Detect which cell encompasses the target text, then output its (X, Y) center coordinate. 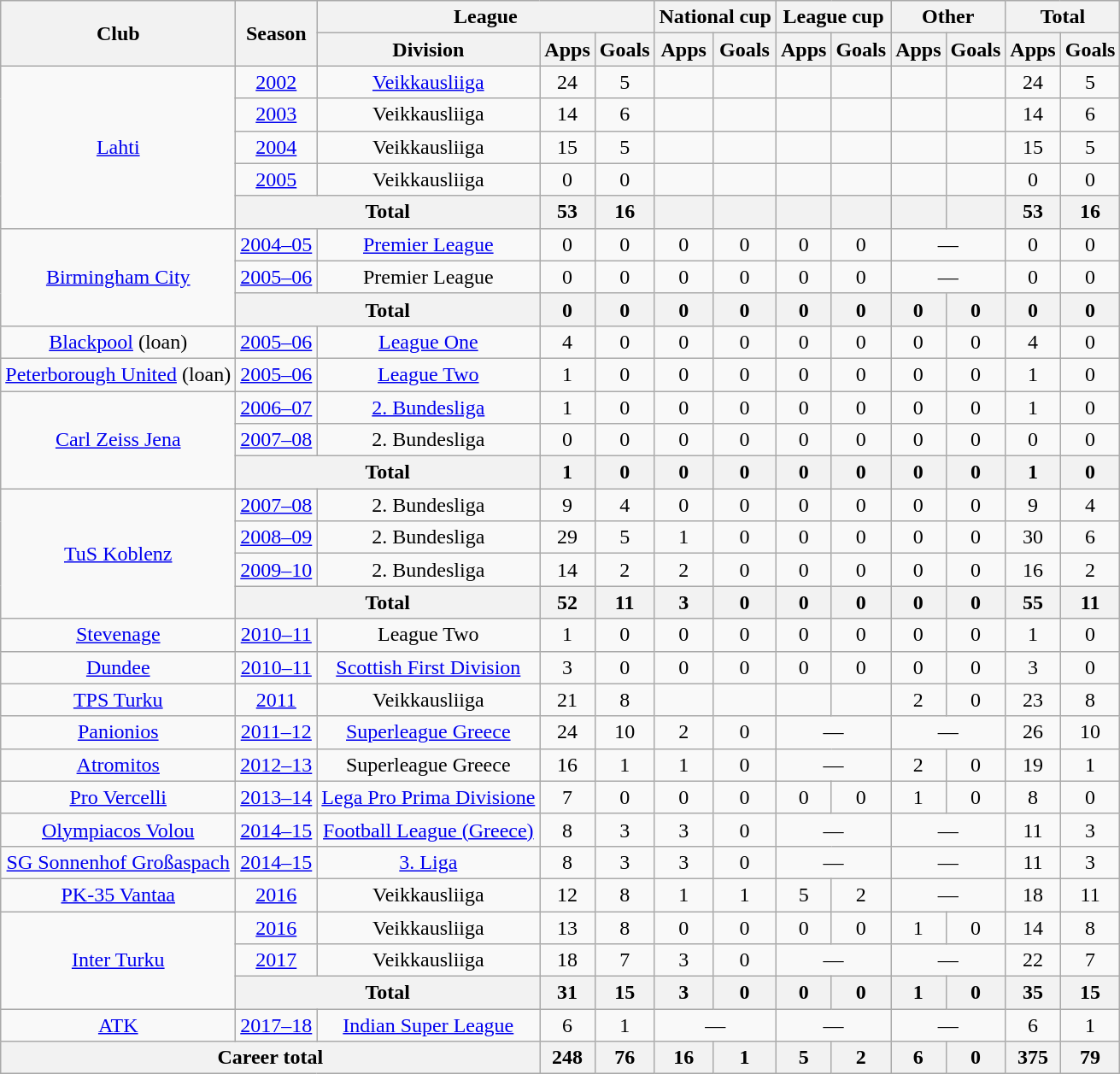
79 (1090, 1058)
2006–07 (277, 408)
30 (1033, 537)
PK-35 Vantaa (118, 895)
2017 (277, 960)
2017–18 (277, 1025)
Peterborough United (loan) (118, 374)
12 (567, 895)
2013–14 (277, 797)
2008–09 (277, 537)
22 (1033, 960)
2004 (277, 147)
Lahti (118, 147)
13 (567, 927)
Division (429, 50)
Inter Turku (118, 960)
52 (567, 602)
Blackpool (loan) (118, 342)
248 (567, 1058)
2003 (277, 114)
Indian Super League (429, 1025)
ATK (118, 1025)
2004–05 (277, 244)
League cup (833, 17)
Football League (Greece) (429, 830)
2012–13 (277, 765)
SG Sonnenhof Großaspach (118, 862)
Season (277, 33)
Carl Zeiss Jena (118, 440)
Club (118, 33)
Birmingham City (118, 277)
2011–12 (277, 732)
Dundee (118, 667)
35 (1033, 993)
29 (567, 537)
2009–10 (277, 570)
55 (1033, 602)
National cup (715, 17)
League (485, 17)
26 (1033, 732)
3. Liga (429, 862)
Panionios (118, 732)
Stevenage (118, 635)
Atromitos (118, 765)
23 (1033, 700)
Scottish First Division (429, 667)
Olympiacos Volou (118, 830)
Other (948, 17)
League One (429, 342)
2002 (277, 82)
TuS Koblenz (118, 554)
2011 (277, 700)
21 (567, 700)
Pro Vercelli (118, 797)
19 (1033, 765)
Lega Pro Prima Divisione (429, 797)
76 (625, 1058)
TPS Turku (118, 700)
2005 (277, 179)
31 (567, 993)
375 (1033, 1058)
Career total (270, 1058)
